Output the [X, Y] coordinate of the center of the cell containing the given text.  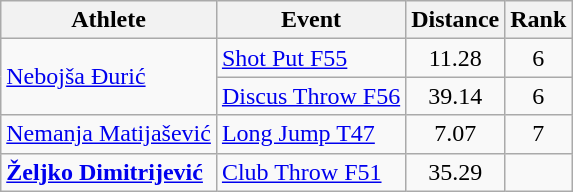
Nemanja Matijašević [109, 134]
Athlete [109, 20]
35.29 [456, 172]
39.14 [456, 96]
Rank [538, 20]
Distance [456, 20]
7.07 [456, 134]
Shot Put F55 [310, 58]
Željko Dimitrijević [109, 172]
11.28 [456, 58]
Nebojša Đurić [109, 77]
Club Throw F51 [310, 172]
Long Jump T47 [310, 134]
Event [310, 20]
7 [538, 134]
Discus Throw F56 [310, 96]
